Search for the cell housing the specified text and yield its [x, y] center coordinate. 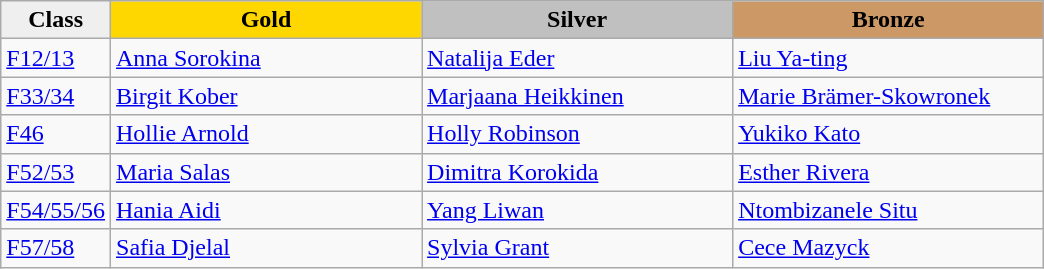
Marie Brämer-Skowronek [888, 96]
F54/55/56 [56, 210]
Safia Djelal [266, 248]
Ntombizanele Situ [888, 210]
Holly Robinson [578, 134]
Maria Salas [266, 172]
Class [56, 20]
F12/13 [56, 58]
F52/53 [56, 172]
Hania Aidi [266, 210]
Anna Sorokina [266, 58]
Yang Liwan [578, 210]
F46 [56, 134]
Cece Mazyck [888, 248]
Sylvia Grant [578, 248]
Bronze [888, 20]
Esther Rivera [888, 172]
Natalija Eder [578, 58]
Gold [266, 20]
F33/34 [56, 96]
Hollie Arnold [266, 134]
Liu Ya-ting [888, 58]
Marjaana Heikkinen [578, 96]
F57/58 [56, 248]
Dimitra Korokida [578, 172]
Silver [578, 20]
Birgit Kober [266, 96]
Yukiko Kato [888, 134]
